Search for the cell housing the specified text and yield its [x, y] center coordinate. 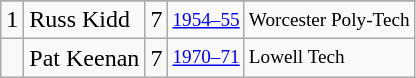
Pat Keenan [84, 58]
1954–55 [206, 20]
Russ Kidd [84, 20]
Worcester Poly-Tech [329, 20]
1 [12, 20]
1970–71 [206, 58]
Lowell Tech [329, 58]
